Pinpoint the cell where the given text exists, returning its (X, Y) midpoint coordinate. 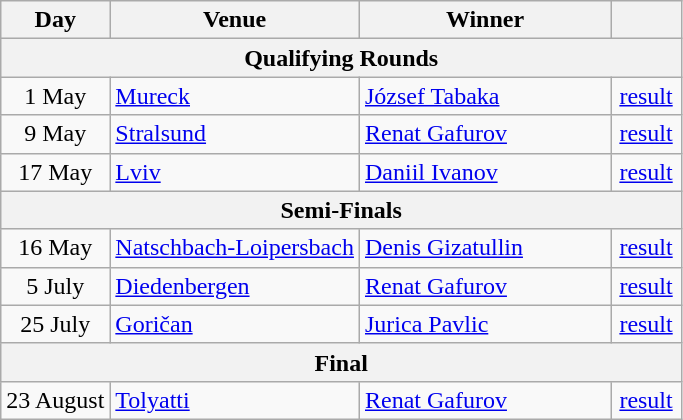
16 May (56, 248)
Winner (484, 20)
Semi-Finals (342, 210)
Lviv (235, 172)
Day (56, 20)
Goričan (235, 324)
17 May (56, 172)
József Tabaka (484, 96)
Stralsund (235, 134)
Daniil Ivanov (484, 172)
Qualifying Rounds (342, 58)
Jurica Pavlic (484, 324)
Mureck (235, 96)
25 July (56, 324)
Denis Gizatullin (484, 248)
9 May (56, 134)
23 August (56, 400)
Diedenbergen (235, 286)
Tolyatti (235, 400)
1 May (56, 96)
Final (342, 362)
Venue (235, 20)
5 July (56, 286)
Natschbach-Loipersbach (235, 248)
